Identify which cell holds the provided text, then report its (x, y) central coordinate. 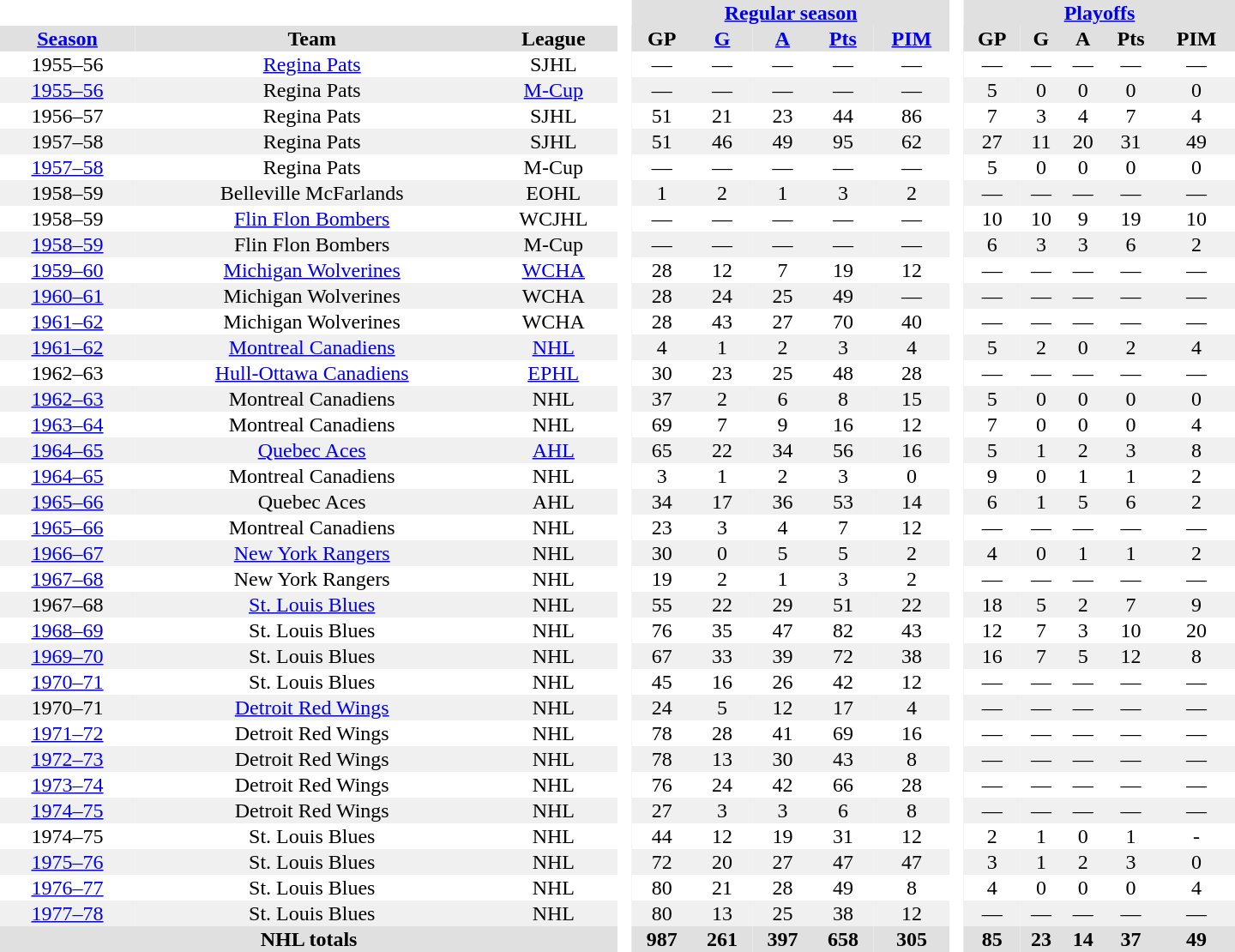
305 (912, 939)
11 (1041, 142)
85 (992, 939)
1960–61 (67, 296)
261 (722, 939)
86 (912, 116)
Regular season (791, 13)
1976–77 (67, 888)
33 (722, 656)
29 (782, 605)
45 (661, 682)
League (553, 39)
62 (912, 142)
35 (722, 630)
1969–70 (67, 656)
Playoffs (1099, 13)
1973–74 (67, 785)
26 (782, 682)
NHL totals (309, 939)
70 (843, 322)
1968–69 (67, 630)
82 (843, 630)
56 (843, 450)
EOHL (553, 193)
1972–73 (67, 759)
18 (992, 605)
EPHL (553, 373)
36 (782, 502)
987 (661, 939)
1956–57 (67, 116)
41 (782, 733)
1959–60 (67, 270)
67 (661, 656)
Season (67, 39)
48 (843, 373)
39 (782, 656)
46 (722, 142)
Team (312, 39)
1971–72 (67, 733)
Belleville McFarlands (312, 193)
- (1196, 836)
Hull-Ottawa Canadiens (312, 373)
95 (843, 142)
65 (661, 450)
WCJHL (553, 219)
397 (782, 939)
1963–64 (67, 425)
658 (843, 939)
1975–76 (67, 862)
1977–78 (67, 913)
1966–67 (67, 553)
15 (912, 399)
53 (843, 502)
55 (661, 605)
40 (912, 322)
66 (843, 785)
